Find where the given text appears and provide that cell's center as [x, y] coordinate. 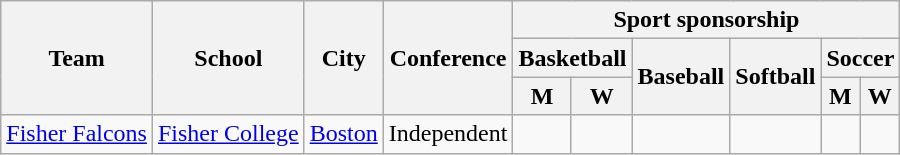
Baseball [681, 77]
Team [77, 58]
Basketball [572, 58]
School [228, 58]
Sport sponsorship [706, 20]
City [344, 58]
Fisher College [228, 134]
Softball [776, 77]
Soccer [860, 58]
Independent [448, 134]
Boston [344, 134]
Fisher Falcons [77, 134]
Conference [448, 58]
